Determine the (X, Y) coordinate at the center of the cell enclosing the given text.  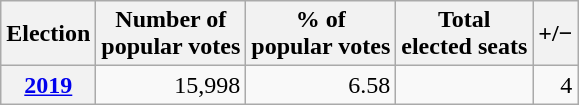
15,998 (171, 85)
Totalelected seats (464, 34)
2019 (48, 85)
+/− (556, 34)
Election (48, 34)
% ofpopular votes (321, 34)
6.58 (321, 85)
4 (556, 85)
Number ofpopular votes (171, 34)
